Find where the given text appears and provide that cell's center as (X, Y) coordinate. 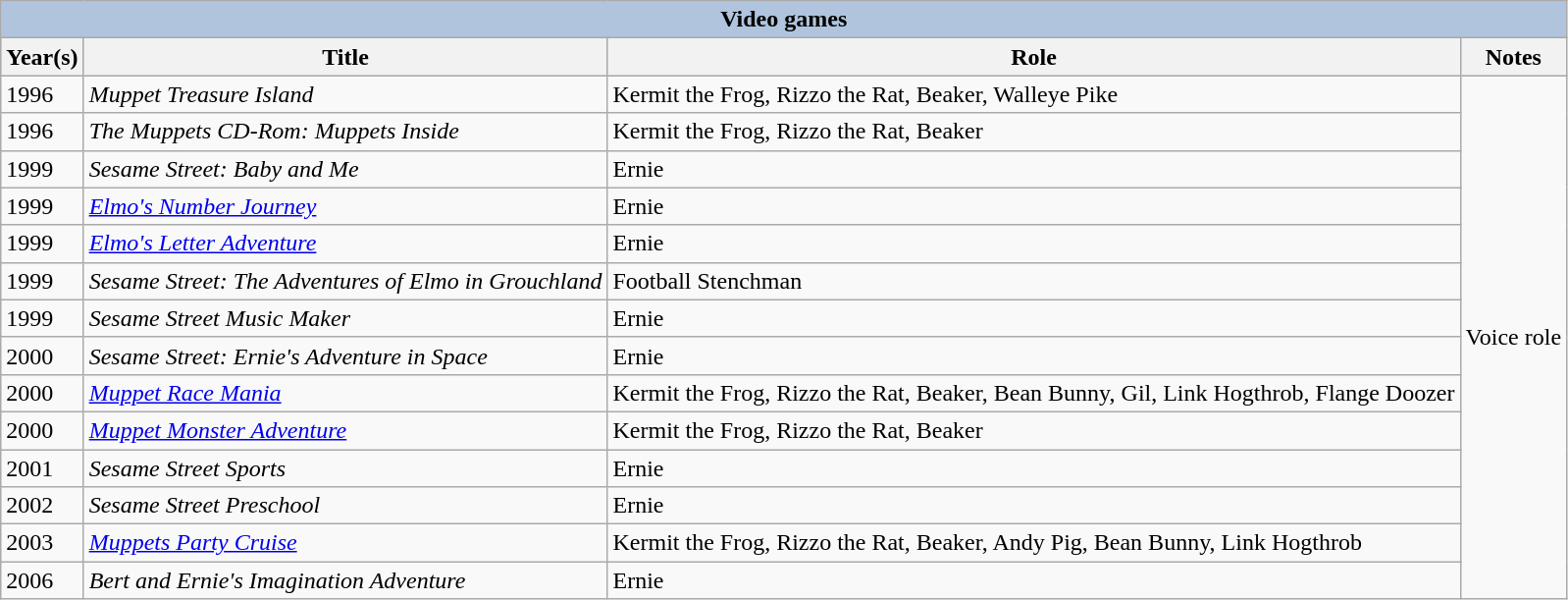
Bert and Ernie's Imagination Adventure (345, 580)
2006 (42, 580)
Sesame Street Sports (345, 468)
Role (1034, 57)
Kermit the Frog, Rizzo the Rat, Beaker, Walleye Pike (1034, 94)
2003 (42, 543)
Sesame Street: Ernie's Adventure in Space (345, 355)
Year(s) (42, 57)
Video games (784, 20)
2002 (42, 506)
Muppets Party Cruise (345, 543)
Title (345, 57)
Muppet Treasure Island (345, 94)
Muppet Monster Adventure (345, 430)
Sesame Street: The Adventures of Elmo in Grouchland (345, 281)
The Muppets CD-Rom: Muppets Inside (345, 132)
Sesame Street Music Maker (345, 318)
Kermit the Frog, Rizzo the Rat, Beaker, Andy Pig, Bean Bunny, Link Hogthrob (1034, 543)
Sesame Street: Baby and Me (345, 169)
Sesame Street Preschool (345, 506)
Voice role (1513, 338)
Elmo's Letter Adventure (345, 244)
Elmo's Number Journey (345, 206)
Notes (1513, 57)
2001 (42, 468)
Kermit the Frog, Rizzo the Rat, Beaker, Bean Bunny, Gil, Link Hogthrob, Flange Doozer (1034, 393)
Football Stenchman (1034, 281)
Muppet Race Mania (345, 393)
